Return [x, y] of the center of cell containing provided text 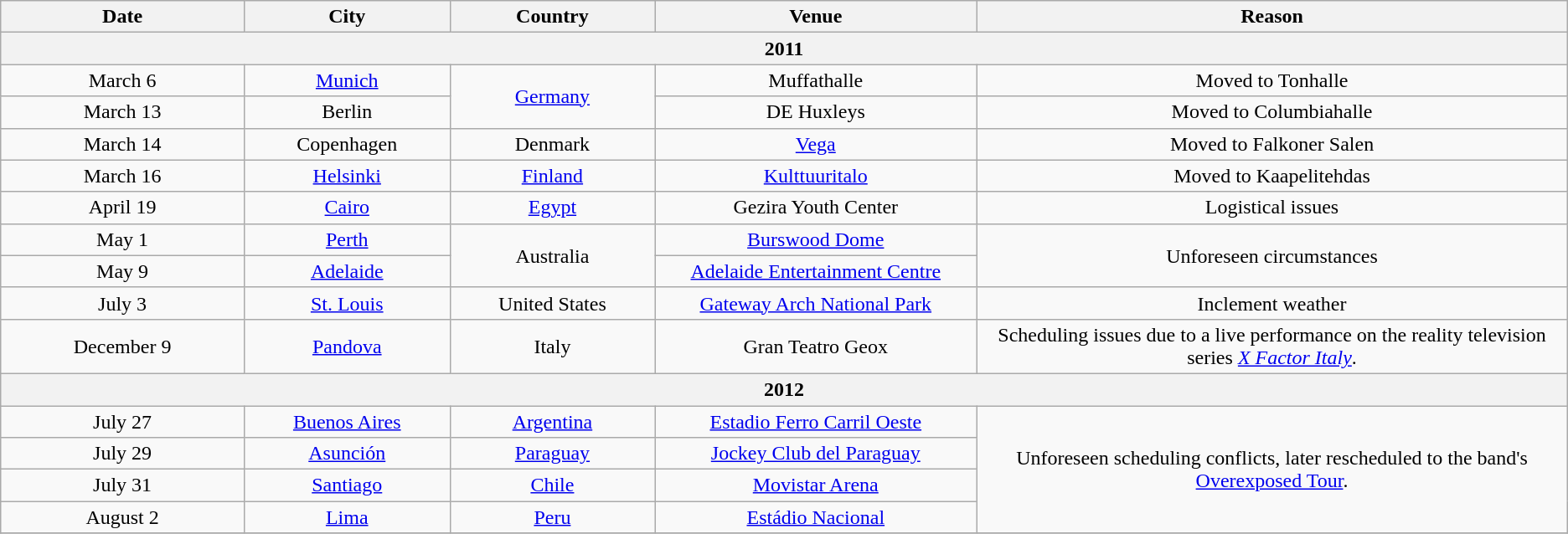
Australia [553, 255]
Perth [347, 239]
Unforeseen circumstances [1271, 255]
Denmark [553, 144]
Scheduling issues due to a live performance on the reality television series X Factor Italy. [1271, 347]
Adelaide Entertainment Centre [816, 271]
Estadio Ferro Carril Oeste [816, 421]
Egypt [553, 208]
Lima [347, 517]
Moved to Tonhalle [1271, 80]
Paraguay [553, 454]
Muffathalle [816, 80]
Finland [553, 176]
March 16 [122, 176]
Inclement weather [1271, 303]
Adelaide [347, 271]
Italy [553, 347]
Movistar Arena [816, 485]
Copenhagen [347, 144]
DE Huxleys [816, 112]
Gran Teatro Geox [816, 347]
Chile [553, 485]
Santiago [347, 485]
Pandova [347, 347]
December 9 [122, 347]
2012 [784, 389]
July 27 [122, 421]
City [347, 17]
Reason [1271, 17]
Gezira Youth Center [816, 208]
Kulttuuritalo [816, 176]
Country [553, 17]
Venue [816, 17]
Moved to Columbiahalle [1271, 112]
Peru [553, 517]
Moved to Kaapelitehdas [1271, 176]
April 19 [122, 208]
May 1 [122, 239]
Gateway Arch National Park [816, 303]
United States [553, 303]
Jockey Club del Paraguay [816, 454]
Asunción [347, 454]
Buenos Aires [347, 421]
Vega [816, 144]
July 29 [122, 454]
August 2 [122, 517]
Berlin [347, 112]
July 3 [122, 303]
Burswood Dome [816, 239]
July 31 [122, 485]
Helsinki [347, 176]
Germany [553, 96]
March 6 [122, 80]
March 13 [122, 112]
March 14 [122, 144]
Date [122, 17]
May 9 [122, 271]
Unforeseen scheduling conflicts, later rescheduled to the band's Overexposed Tour. [1271, 469]
St. Louis [347, 303]
Argentina [553, 421]
2011 [784, 49]
Estádio Nacional [816, 517]
Logistical issues [1271, 208]
Cairo [347, 208]
Munich [347, 80]
Moved to Falkoner Salen [1271, 144]
